Scan for the cell matching the given text and deliver its (x, y) coordinate at center. 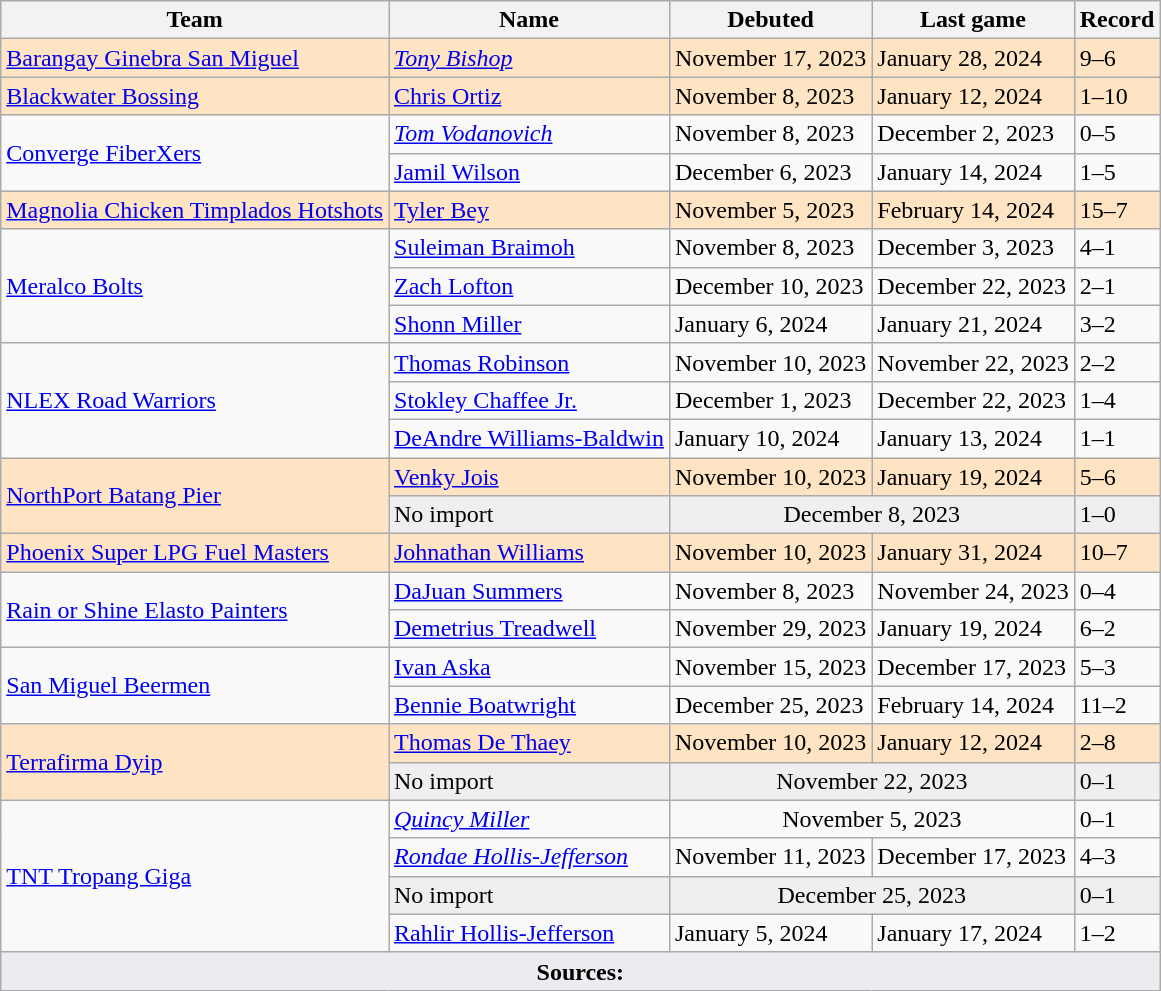
January 17, 2024 (973, 933)
Stokley Chaffee Jr. (528, 400)
Thomas Robinson (528, 362)
11–2 (1117, 705)
1–10 (1117, 96)
2–2 (1117, 362)
Venky Jois (528, 477)
Name (528, 20)
January 28, 2024 (973, 58)
2–1 (1117, 286)
November 24, 2023 (973, 591)
5–3 (1117, 667)
December 3, 2023 (973, 248)
1–1 (1117, 438)
Demetrius Treadwell (528, 629)
December 10, 2023 (770, 286)
0–5 (1117, 134)
January 10, 2024 (770, 438)
Meralco Bolts (195, 286)
Team (195, 20)
4–1 (1117, 248)
December 1, 2023 (770, 400)
1–2 (1117, 933)
Barangay Ginebra San Miguel (195, 58)
Rondae Hollis-Jefferson (528, 857)
2–8 (1117, 743)
January 14, 2024 (973, 172)
10–7 (1117, 553)
Magnolia Chicken Timplados Hotshots (195, 210)
January 31, 2024 (973, 553)
Sources: (580, 971)
Shonn Miller (528, 324)
3–2 (1117, 324)
Converge FiberXers (195, 153)
December 2, 2023 (973, 134)
November 17, 2023 (770, 58)
November 29, 2023 (770, 629)
November 15, 2023 (770, 667)
Ivan Aska (528, 667)
DeAndre Williams-Baldwin (528, 438)
January 5, 2024 (770, 933)
Record (1117, 20)
NorthPort Batang Pier (195, 496)
1–0 (1117, 515)
TNT Tropang Giga (195, 876)
4–3 (1117, 857)
NLEX Road Warriors (195, 400)
December 6, 2023 (770, 172)
January 21, 2024 (973, 324)
Tyler Bey (528, 210)
Terrafirma Dyip (195, 762)
December 8, 2023 (872, 515)
0–4 (1117, 591)
1–4 (1117, 400)
DaJuan Summers (528, 591)
Zach Lofton (528, 286)
5–6 (1117, 477)
Rahlir Hollis-Jefferson (528, 933)
January 13, 2024 (973, 438)
Blackwater Bossing (195, 96)
Suleiman Braimoh (528, 248)
San Miguel Beermen (195, 686)
Thomas De Thaey (528, 743)
January 6, 2024 (770, 324)
Last game (973, 20)
Tom Vodanovich (528, 134)
15–7 (1117, 210)
Quincy Miller (528, 819)
Jamil Wilson (528, 172)
1–5 (1117, 172)
Rain or Shine Elasto Painters (195, 610)
Bennie Boatwright (528, 705)
Johnathan Williams (528, 553)
Tony Bishop (528, 58)
Phoenix Super LPG Fuel Masters (195, 553)
Chris Ortiz (528, 96)
November 11, 2023 (770, 857)
9–6 (1117, 58)
Debuted (770, 20)
6–2 (1117, 629)
